From the cell containing the given text, extract its center point as (X, Y) coordinate. 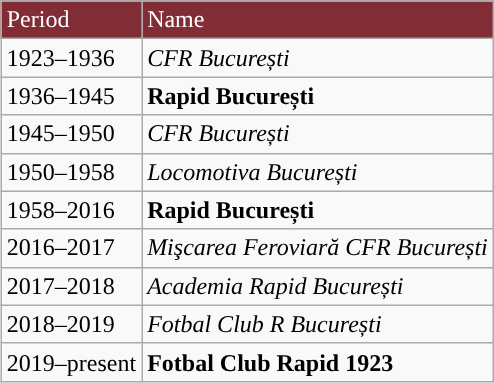
1958–2016 (71, 210)
1950–1958 (71, 172)
2019–present (71, 362)
1936–1945 (71, 96)
Locomotiva București (318, 172)
Fotbal Club R București (318, 324)
1923–1936 (71, 58)
2018–2019 (71, 324)
Name (318, 20)
Period (71, 20)
1945–1950 (71, 134)
Mişcarea Feroviară CFR București (318, 248)
Academia Rapid București (318, 286)
2017–2018 (71, 286)
2016–2017 (71, 248)
Fotbal Club Rapid 1923 (318, 362)
